Capture the cell that displays the provided text and extract its [x, y] central coordinate. 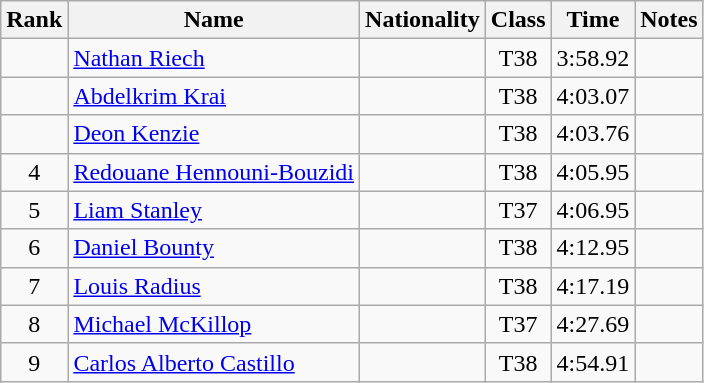
Deon Kenzie [214, 134]
4:12.95 [593, 248]
7 [34, 286]
Abdelkrim Krai [214, 96]
Nationality [423, 20]
Carlos Alberto Castillo [214, 362]
9 [34, 362]
Time [593, 20]
Redouane Hennouni-Bouzidi [214, 172]
Name [214, 20]
4:05.95 [593, 172]
Rank [34, 20]
6 [34, 248]
5 [34, 210]
3:58.92 [593, 58]
4:03.76 [593, 134]
Louis Radius [214, 286]
Michael McKillop [214, 324]
Class [518, 20]
4 [34, 172]
Nathan Riech [214, 58]
Liam Stanley [214, 210]
4:54.91 [593, 362]
Daniel Bounty [214, 248]
8 [34, 324]
Notes [669, 20]
4:03.07 [593, 96]
4:06.95 [593, 210]
4:27.69 [593, 324]
4:17.19 [593, 286]
